Search for the cell housing the specified text and yield its [x, y] center coordinate. 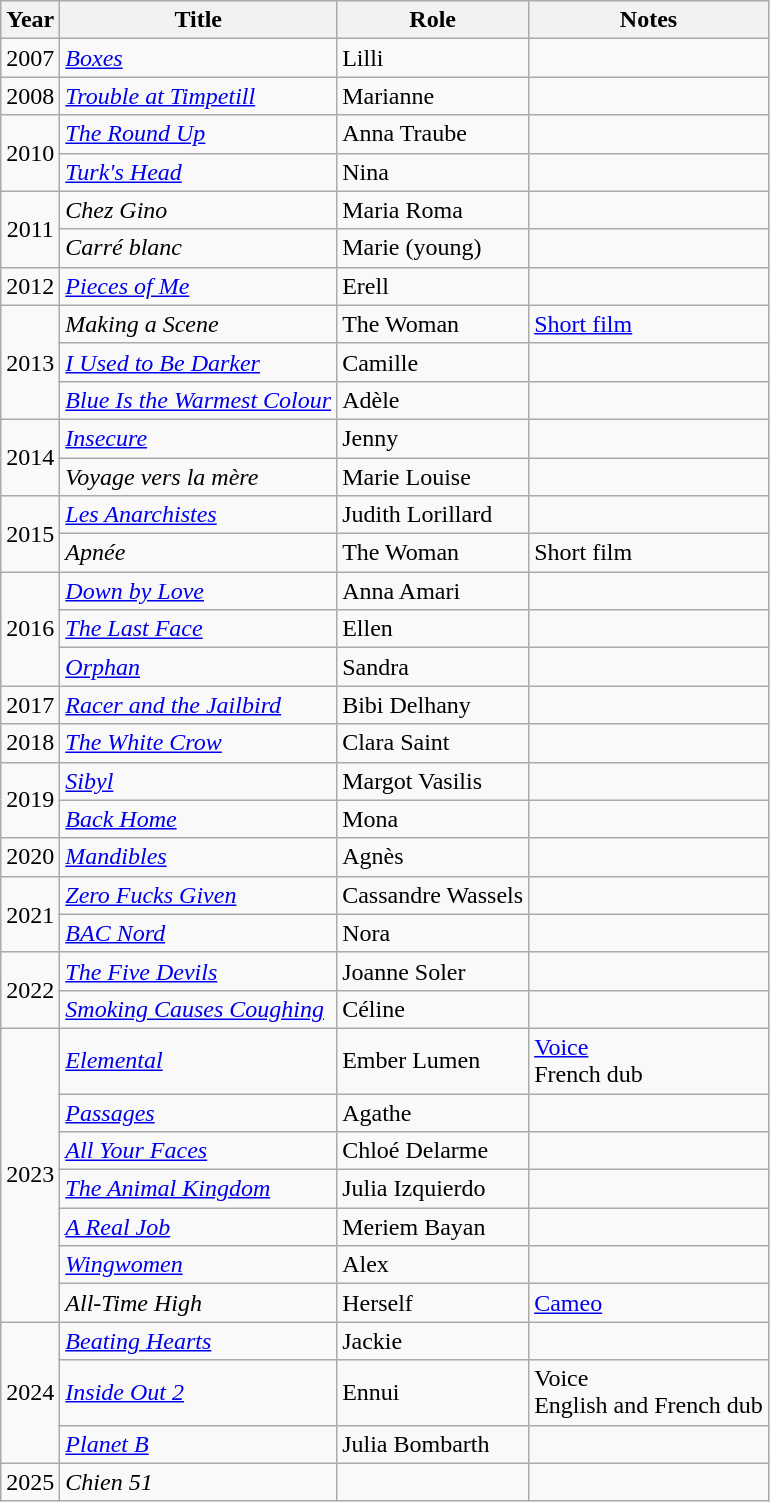
Cameo [649, 1303]
Mandibles [198, 857]
Alex [433, 1265]
2018 [30, 743]
Herself [433, 1303]
Carré blanc [198, 248]
Voyage vers la mère [198, 477]
Lilli [433, 58]
Agathe [433, 1113]
Making a Scene [198, 324]
Cassandre Wassels [433, 895]
Down by Love [198, 591]
I Used to Be Darker [198, 362]
Clara Saint [433, 743]
Smoking Causes Coughing [198, 1009]
Turk's Head [198, 172]
Back Home [198, 819]
2016 [30, 629]
All-Time High [198, 1303]
All Your Faces [198, 1151]
Céline [433, 1009]
Erell [433, 286]
Trouble at Timpetill [198, 96]
2007 [30, 58]
2020 [30, 857]
Marie (young) [433, 248]
Nora [433, 933]
Ennui [433, 1392]
2014 [30, 457]
Racer and the Jailbird [198, 705]
Blue Is the Warmest Colour [198, 400]
2024 [30, 1392]
2022 [30, 990]
Year [30, 20]
BAC Nord [198, 933]
Camille [433, 362]
Judith Lorillard [433, 515]
The White Crow [198, 743]
Adèle [433, 400]
Marianne [433, 96]
Role [433, 20]
2015 [30, 534]
Title [198, 20]
VoiceEnglish and French dub [649, 1392]
Bibi Delhany [433, 705]
Maria Roma [433, 210]
Ellen [433, 629]
2021 [30, 914]
Chloé Delarme [433, 1151]
2023 [30, 1174]
Agnès [433, 857]
The Five Devils [198, 971]
Ember Lumen [433, 1060]
Elemental [198, 1060]
The Round Up [198, 134]
Chez Gino [198, 210]
2011 [30, 229]
2019 [30, 800]
Sandra [433, 667]
Beating Hearts [198, 1341]
Passages [198, 1113]
Les Anarchistes [198, 515]
Sibyl [198, 781]
2012 [30, 286]
The Animal Kingdom [198, 1189]
Insecure [198, 438]
Julia Izquierdo [433, 1189]
Nina [433, 172]
Inside Out 2 [198, 1392]
2008 [30, 96]
Anna Traube [433, 134]
2010 [30, 153]
2017 [30, 705]
Meriem Bayan [433, 1227]
Jackie [433, 1341]
A Real Job [198, 1227]
Marie Louise [433, 477]
Julia Bombarth [433, 1444]
Jenny [433, 438]
Joanne Soler [433, 971]
Zero Fucks Given [198, 895]
2013 [30, 362]
Pieces of Me [198, 286]
Planet B [198, 1444]
Notes [649, 20]
Apnée [198, 553]
VoiceFrench dub [649, 1060]
Chien 51 [198, 1482]
Margot Vasilis [433, 781]
The Last Face [198, 629]
Boxes [198, 58]
Anna Amari [433, 591]
Mona [433, 819]
2025 [30, 1482]
Orphan [198, 667]
Wingwomen [198, 1265]
